For the text-containing cell, return its midpoint in (x, y) coordinate format. 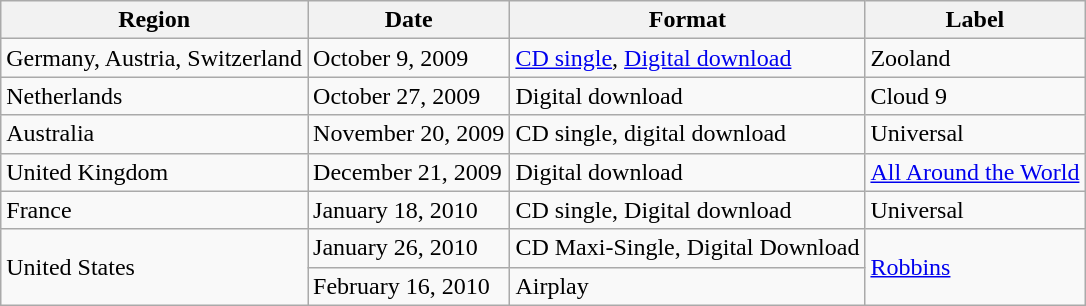
Airplay (688, 286)
October 9, 2009 (409, 58)
Cloud 9 (975, 96)
All Around the World (975, 172)
Netherlands (154, 96)
February 16, 2010 (409, 286)
Australia (154, 134)
December 21, 2009 (409, 172)
Date (409, 20)
October 27, 2009 (409, 96)
January 18, 2010 (409, 210)
November 20, 2009 (409, 134)
Zooland (975, 58)
United States (154, 267)
January 26, 2010 (409, 248)
CD Maxi-Single, Digital Download (688, 248)
CD single, digital download (688, 134)
Region (154, 20)
United Kingdom (154, 172)
Germany, Austria, Switzerland (154, 58)
France (154, 210)
Robbins (975, 267)
Format (688, 20)
Label (975, 20)
